Search for the cell housing the specified text and yield its (x, y) center coordinate. 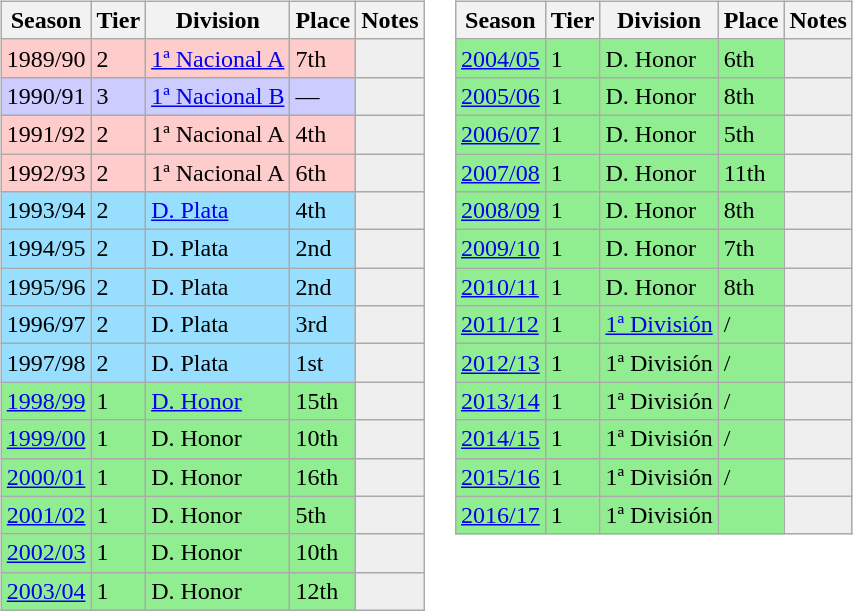
1996/97 (46, 325)
2000/01 (46, 477)
2004/05 (501, 58)
3rd (323, 325)
2007/08 (501, 173)
11th (751, 173)
2009/10 (501, 249)
3 (118, 96)
2006/07 (501, 134)
— (323, 96)
1993/94 (46, 211)
2005/06 (501, 96)
2014/15 (501, 439)
1st (323, 363)
1990/91 (46, 96)
2013/14 (501, 401)
1998/99 (46, 401)
1994/95 (46, 249)
2012/13 (501, 363)
1991/92 (46, 134)
1992/93 (46, 173)
1999/00 (46, 439)
15th (323, 401)
16th (323, 477)
1997/98 (46, 363)
1ª Nacional B (218, 96)
12th (323, 591)
2010/11 (501, 287)
2003/04 (46, 591)
2008/09 (501, 211)
1989/90 (46, 58)
2002/03 (46, 553)
2001/02 (46, 515)
2011/12 (501, 325)
1995/96 (46, 287)
2016/17 (501, 515)
2015/16 (501, 477)
